Find where the given text appears and provide that cell's center as (x, y) coordinate. 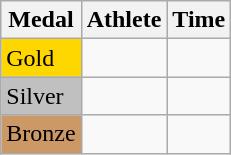
Gold (41, 58)
Medal (41, 20)
Athlete (124, 20)
Silver (41, 96)
Bronze (41, 134)
Time (199, 20)
